Find where the given text appears and provide that cell's center as [X, Y] coordinate. 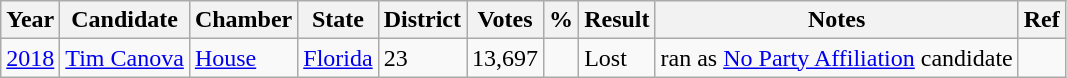
House [243, 58]
State [338, 20]
Votes [504, 20]
Notes [836, 20]
13,697 [504, 58]
23 [422, 58]
Candidate [125, 20]
% [562, 20]
Chamber [243, 20]
Year [30, 20]
2018 [30, 58]
District [422, 20]
Tim Canova [125, 58]
Florida [338, 58]
Lost [617, 58]
Ref [1042, 20]
Result [617, 20]
ran as No Party Affiliation candidate [836, 58]
